Detect which cell encompasses the target text, then output its [X, Y] center coordinate. 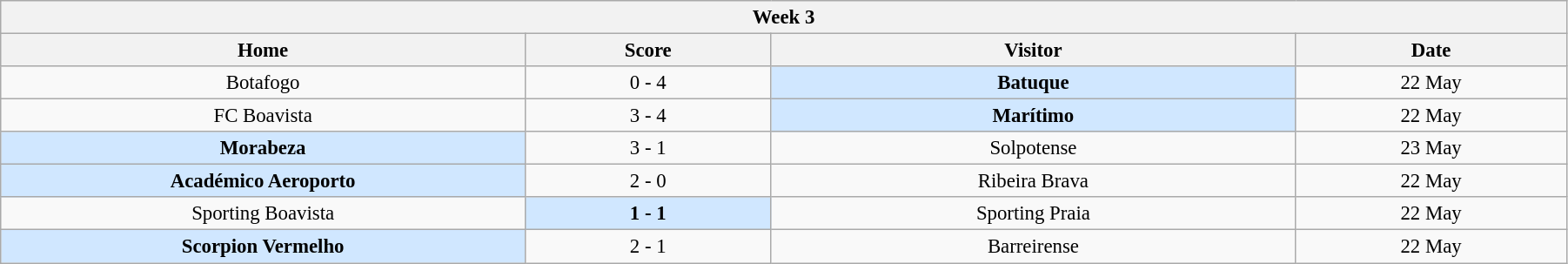
0 - 4 [647, 83]
2 - 1 [647, 247]
Scorpion Vermelho [263, 247]
Barreirense [1034, 247]
Botafogo [263, 83]
Score [647, 51]
Solpotense [1034, 148]
2 - 0 [647, 181]
Académico Aeroporto [263, 181]
Sporting Praia [1034, 213]
Week 3 [784, 17]
Visitor [1034, 51]
3 - 1 [647, 148]
1 - 1 [647, 213]
Date [1431, 51]
3 - 4 [647, 116]
Marítimo [1034, 116]
Morabeza [263, 148]
23 May [1431, 148]
Batuque [1034, 83]
Home [263, 51]
Sporting Boavista [263, 213]
Ribeira Brava [1034, 181]
FC Boavista [263, 116]
